From the cell containing the given text, extract its center point as [X, Y] coordinate. 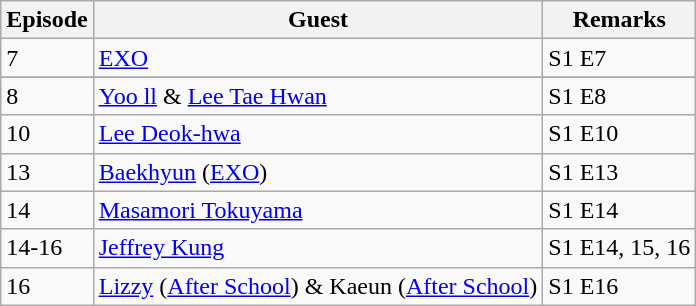
13 [47, 172]
14-16 [47, 248]
Baekhyun (EXO) [318, 172]
EXO [318, 58]
S1 E7 [620, 58]
S1 E13 [620, 172]
Episode [47, 20]
Guest [318, 20]
S1 E16 [620, 286]
14 [47, 210]
S1 E8 [620, 96]
Yoo ll & Lee Tae Hwan [318, 96]
Remarks [620, 20]
Lee Deok-hwa [318, 134]
Jeffrey Kung [318, 248]
8 [47, 96]
Lizzy (After School) & Kaeun (After School) [318, 286]
Masamori Tokuyama [318, 210]
10 [47, 134]
S1 E10 [620, 134]
S1 E14, 15, 16 [620, 248]
S1 E14 [620, 210]
16 [47, 286]
7 [47, 58]
